Capture the cell that displays the provided text and extract its (x, y) central coordinate. 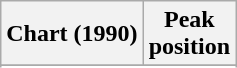
Peakposition (189, 34)
Chart (1990) (72, 34)
